Provide the [X, Y] coordinate of the cell's center where the given text is located.  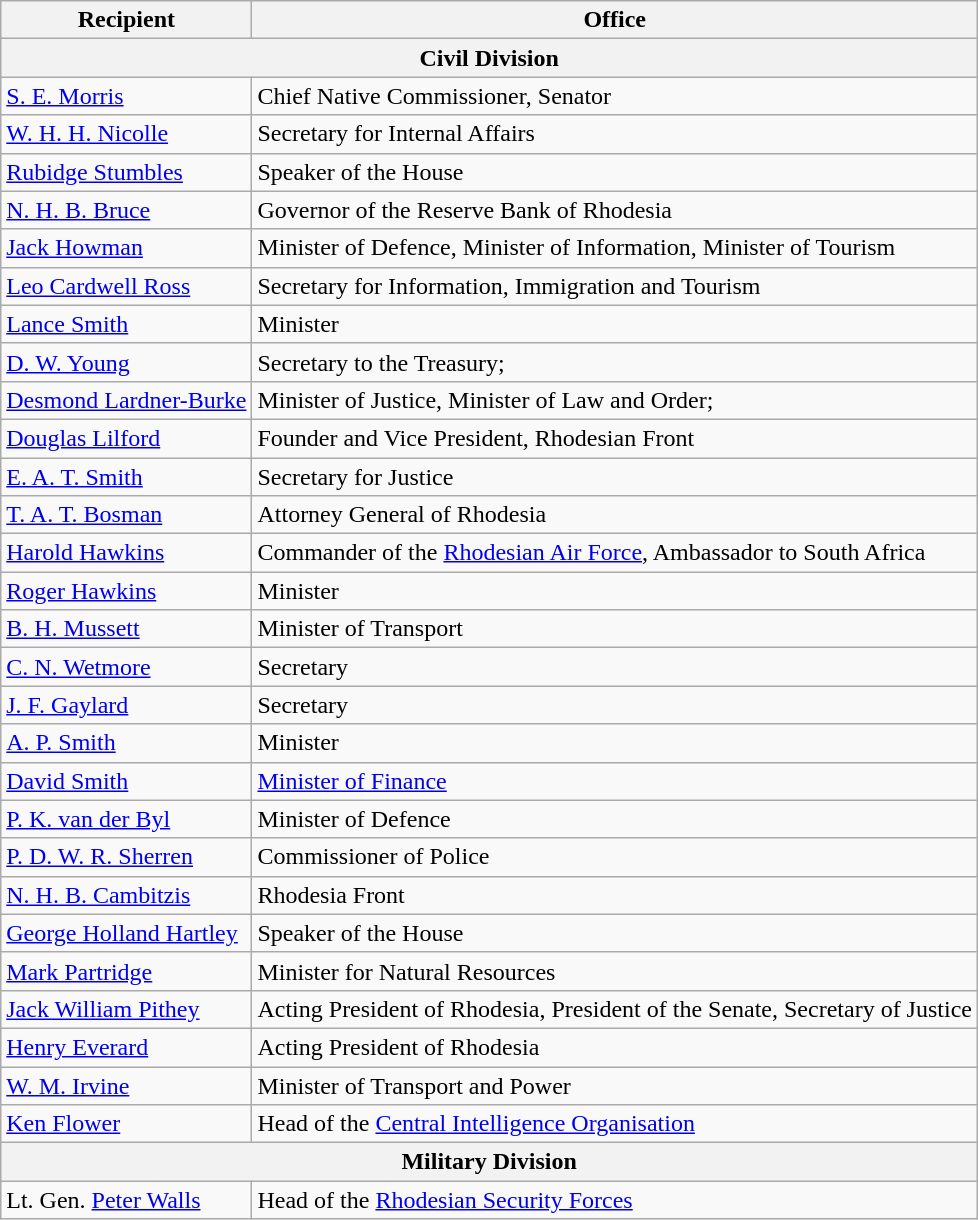
Lance Smith [126, 324]
Minister of Defence [615, 819]
Secretary for Information, Immigration and Tourism [615, 286]
Roger Hawkins [126, 591]
N. H. B. Bruce [126, 210]
B. H. Mussett [126, 629]
C. N. Wetmore [126, 667]
D. W. Young [126, 362]
Acting President of Rhodesia [615, 1047]
Founder and Vice President, Rhodesian Front [615, 438]
Minister of Finance [615, 781]
Minister of Transport and Power [615, 1085]
Military Division [490, 1162]
Henry Everard [126, 1047]
Ken Flower [126, 1124]
E. A. T. Smith [126, 477]
Secretary for Internal Affairs [615, 134]
Recipient [126, 20]
T. A. T. Bosman [126, 515]
W. M. Irvine [126, 1085]
Douglas Lilford [126, 438]
David Smith [126, 781]
Minister of Defence, Minister of Information, Minister of Tourism [615, 248]
Secretary for Justice [615, 477]
George Holland Hartley [126, 933]
Head of the Rhodesian Security Forces [615, 1200]
Commander of the Rhodesian Air Force, Ambassador to South Africa [615, 553]
Acting President of Rhodesia, President of the Senate, Secretary of Justice [615, 1009]
Secretary to the Treasury; [615, 362]
Jack William Pithey [126, 1009]
Jack Howman [126, 248]
Civil Division [490, 58]
Harold Hawkins [126, 553]
N. H. B. Cambitzis [126, 895]
Minister of Justice, Minister of Law and Order; [615, 400]
Leo Cardwell Ross [126, 286]
Desmond Lardner-Burke [126, 400]
P. D. W. R. Sherren [126, 857]
J. F. Gaylard [126, 705]
Chief Native Commissioner, Senator [615, 96]
P. K. van der Byl [126, 819]
Mark Partridge [126, 971]
Minister for Natural Resources [615, 971]
Office [615, 20]
W. H. H. Nicolle [126, 134]
Governor of the Reserve Bank of Rhodesia [615, 210]
Rhodesia Front [615, 895]
S. E. Morris [126, 96]
Head of the Central Intelligence Organisation [615, 1124]
Lt. Gen. Peter Walls [126, 1200]
Commissioner of Police [615, 857]
Minister of Transport [615, 629]
A. P. Smith [126, 743]
Rubidge Stumbles [126, 172]
Attorney General of Rhodesia [615, 515]
